Output the (x, y) coordinate of the center of the cell containing the given text.  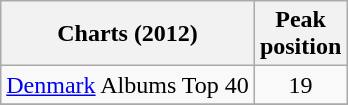
Charts (2012) (128, 34)
19 (300, 85)
Peakposition (300, 34)
Denmark Albums Top 40 (128, 85)
